Return (X, Y) of the center of cell containing provided text 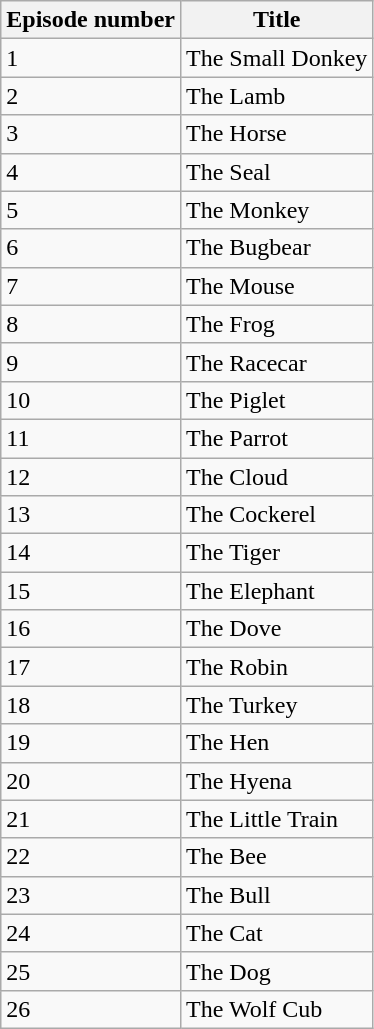
The Elephant (277, 591)
The Racecar (277, 362)
2 (91, 96)
The Horse (277, 134)
The Robin (277, 667)
7 (91, 286)
1 (91, 58)
16 (91, 629)
The Bull (277, 895)
The Small Donkey (277, 58)
The Mouse (277, 286)
11 (91, 438)
The Cockerel (277, 515)
The Little Train (277, 819)
The Bee (277, 857)
The Hen (277, 743)
22 (91, 857)
18 (91, 705)
5 (91, 210)
Episode number (91, 20)
13 (91, 515)
21 (91, 819)
The Cat (277, 933)
The Monkey (277, 210)
The Cloud (277, 477)
The Tiger (277, 553)
9 (91, 362)
3 (91, 134)
24 (91, 933)
17 (91, 667)
The Turkey (277, 705)
The Wolf Cub (277, 1009)
The Dog (277, 971)
The Dove (277, 629)
8 (91, 324)
10 (91, 400)
25 (91, 971)
15 (91, 591)
26 (91, 1009)
The Bugbear (277, 248)
The Lamb (277, 96)
4 (91, 172)
14 (91, 553)
23 (91, 895)
The Hyena (277, 781)
The Parrot (277, 438)
6 (91, 248)
The Seal (277, 172)
Title (277, 20)
20 (91, 781)
19 (91, 743)
The Frog (277, 324)
12 (91, 477)
The Piglet (277, 400)
